Pinpoint the cell where the given text exists, returning its (X, Y) midpoint coordinate. 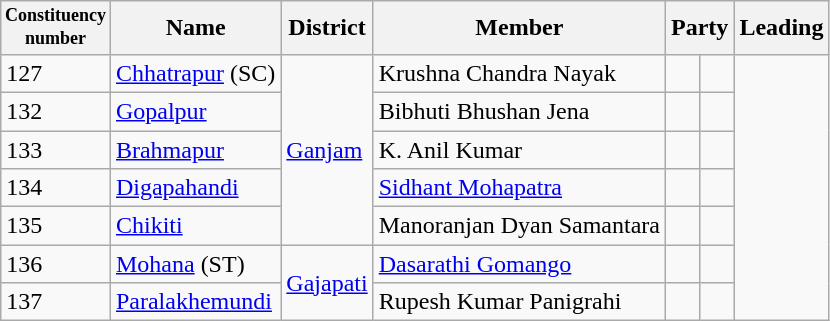
Name (195, 28)
137 (56, 302)
Krushna Chandra Nayak (519, 73)
Constituency number (56, 28)
Party (699, 28)
Dasarathi Gomango (519, 264)
Rupesh Kumar Panigrahi (519, 302)
Sidhant Mohapatra (519, 188)
Mohana (ST) (195, 264)
134 (56, 188)
Leading (782, 28)
Manoranjan Dyan Samantara (519, 226)
Chikiti (195, 226)
Gajapati (327, 283)
Bibhuti Bhushan Jena (519, 111)
Chhatrapur (SC) (195, 73)
132 (56, 111)
136 (56, 264)
Member (519, 28)
Paralakhemundi (195, 302)
127 (56, 73)
Brahmapur (195, 150)
Ganjam (327, 149)
District (327, 28)
133 (56, 150)
Digapahandi (195, 188)
135 (56, 226)
Gopalpur (195, 111)
K. Anil Kumar (519, 150)
